From the cell containing the given text, extract its center point as [X, Y] coordinate. 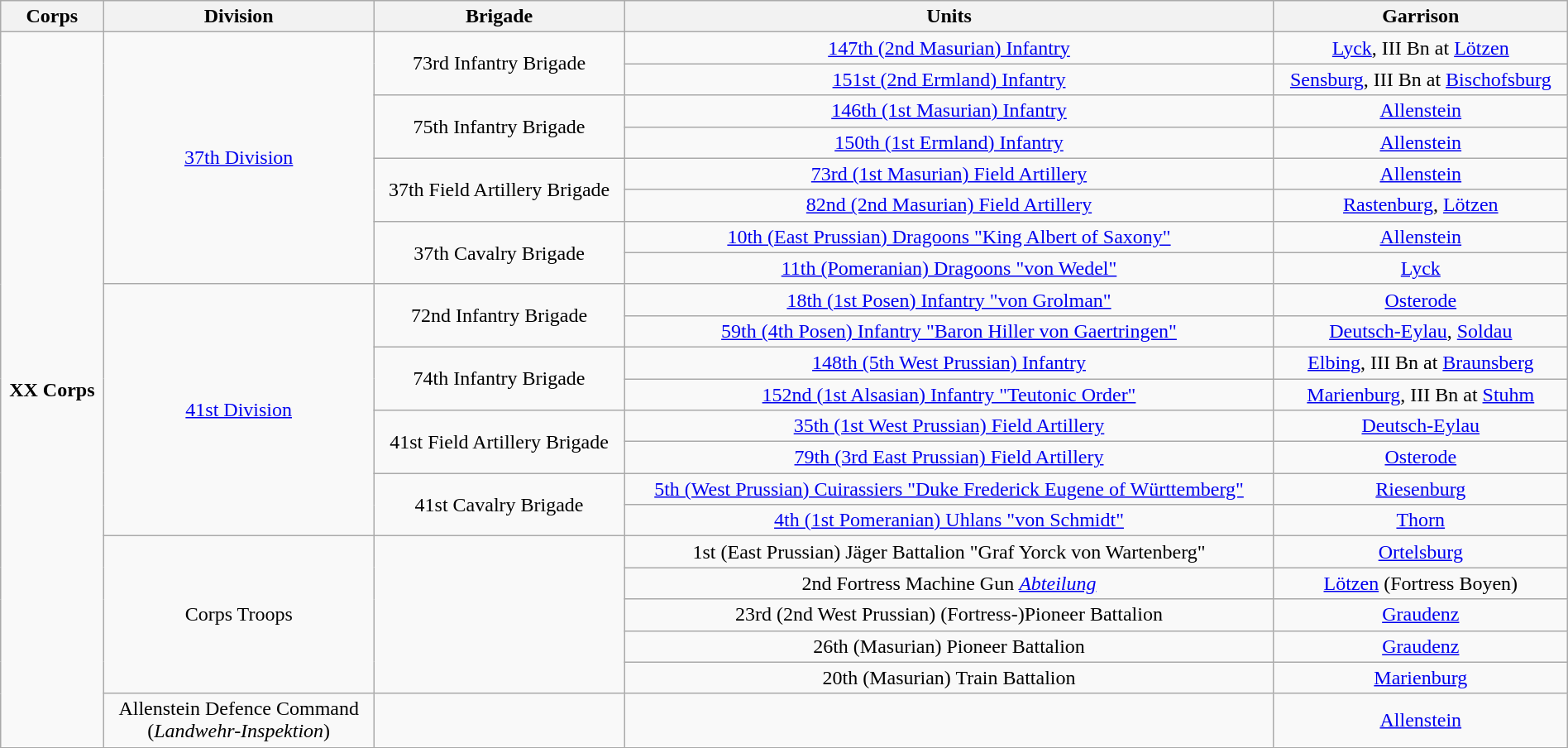
151st (2nd Ermland) Infantry [949, 79]
41st Cavalry Brigade [499, 505]
37th Cavalry Brigade [499, 252]
147th (2nd Masurian) Infantry [949, 48]
148th (5th West Prussian) Infantry [949, 362]
Deutsch-Eylau [1421, 426]
Corps Troops [238, 615]
73rd Infantry Brigade [499, 64]
Rastenburg, Lötzen [1421, 205]
41st Division [238, 410]
2nd Fortress Machine Gun Abteilung [949, 583]
73rd (1st Masurian) Field Artillery [949, 174]
1st (East Prussian) Jäger Battalion "Graf Yorck von Wartenberg" [949, 552]
Allenstein Defence Command(Landwehr-Inspektion) [238, 720]
75th Infantry Brigade [499, 127]
152nd (1st Alsasian) Infantry "Teutonic Order" [949, 395]
20th (Masurian) Train Battalion [949, 678]
Deutsch-Eylau, Soldau [1421, 331]
Marienburg, III Bn at Stuhm [1421, 395]
37th Field Artillery Brigade [499, 189]
41st Field Artillery Brigade [499, 442]
Ortelsburg [1421, 552]
37th Division [238, 158]
Marienburg [1421, 678]
Lötzen (Fortress Boyen) [1421, 583]
18th (1st Posen) Infantry "von Grolman" [949, 300]
Riesenburg [1421, 489]
Lyck, III Bn at Lötzen [1421, 48]
Corps [52, 17]
Garrison [1421, 17]
Brigade [499, 17]
82nd (2nd Masurian) Field Artillery [949, 205]
146th (1st Masurian) Infantry [949, 111]
23rd (2nd West Prussian) (Fortress-)Pioneer Battalion [949, 615]
Elbing, III Bn at Braunsberg [1421, 362]
11th (Pomeranian) Dragoons "von Wedel" [949, 268]
Sensburg, III Bn at Bischofsburg [1421, 79]
35th (1st West Prussian) Field Artillery [949, 426]
26th (Masurian) Pioneer Battalion [949, 646]
Lyck [1421, 268]
72nd Infantry Brigade [499, 315]
XX Corps [52, 390]
74th Infantry Brigade [499, 378]
Thorn [1421, 520]
Units [949, 17]
Division [238, 17]
79th (3rd East Prussian) Field Artillery [949, 458]
4th (1st Pomeranian) Uhlans "von Schmidt" [949, 520]
150th (1st Ermland) Infantry [949, 142]
59th (4th Posen) Infantry "Baron Hiller von Gaertringen" [949, 331]
5th (West Prussian) Cuirassiers "Duke Frederick Eugene of Württemberg" [949, 489]
10th (East Prussian) Dragoons "King Albert of Saxony" [949, 237]
